Return (x, y) of the center of cell containing provided text 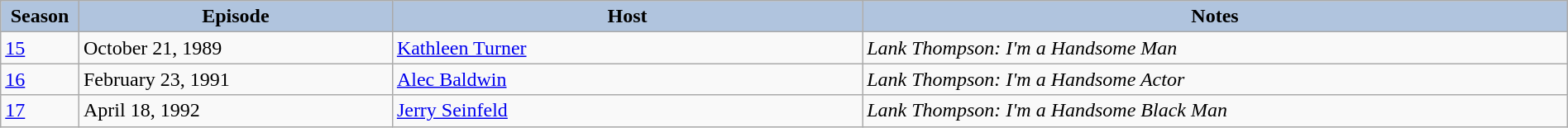
17 (40, 111)
Notes (1216, 17)
Host (627, 17)
Episode (235, 17)
October 21, 1989 (235, 48)
15 (40, 48)
Lank Thompson: I'm a Handsome Man (1216, 48)
Season (40, 17)
Kathleen Turner (627, 48)
Alec Baldwin (627, 79)
Lank Thompson: I'm a Handsome Actor (1216, 79)
Jerry Seinfeld (627, 111)
February 23, 1991 (235, 79)
April 18, 1992 (235, 111)
Lank Thompson: I'm a Handsome Black Man (1216, 111)
16 (40, 79)
